Capture the cell that displays the provided text and extract its (x, y) central coordinate. 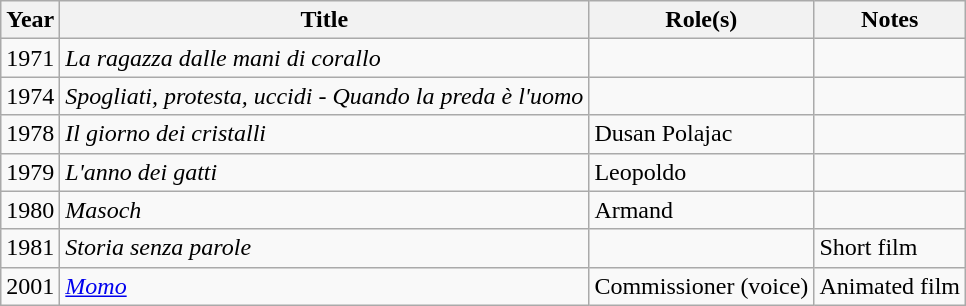
Role(s) (702, 20)
Armand (702, 210)
1974 (30, 96)
1980 (30, 210)
2001 (30, 286)
Animated film (890, 286)
L'anno dei gatti (324, 172)
La ragazza dalle mani di corallo (324, 58)
1971 (30, 58)
Spogliati, protesta, uccidi - Quando la preda è l'uomo (324, 96)
Momo (324, 286)
Leopoldo (702, 172)
Dusan Polajac (702, 134)
Il giorno dei cristalli (324, 134)
Notes (890, 20)
Commissioner (voice) (702, 286)
1981 (30, 248)
Storia senza parole (324, 248)
Year (30, 20)
1978 (30, 134)
Title (324, 20)
Short film (890, 248)
Masoch (324, 210)
1979 (30, 172)
